Pinpoint the cell where the given text exists, returning its (X, Y) midpoint coordinate. 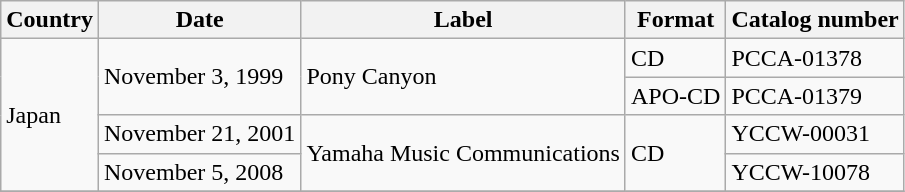
November 3, 1999 (199, 77)
PCCA-01379 (815, 96)
November 5, 2008 (199, 172)
YCCW-10078 (815, 172)
Pony Canyon (464, 77)
Country (50, 20)
Format (675, 20)
APO-CD (675, 96)
November 21, 2001 (199, 134)
Date (199, 20)
Japan (50, 115)
Catalog number (815, 20)
Label (464, 20)
YCCW-00031 (815, 134)
PCCA-01378 (815, 58)
Yamaha Music Communications (464, 153)
